Search for the cell housing the specified text and yield its (X, Y) center coordinate. 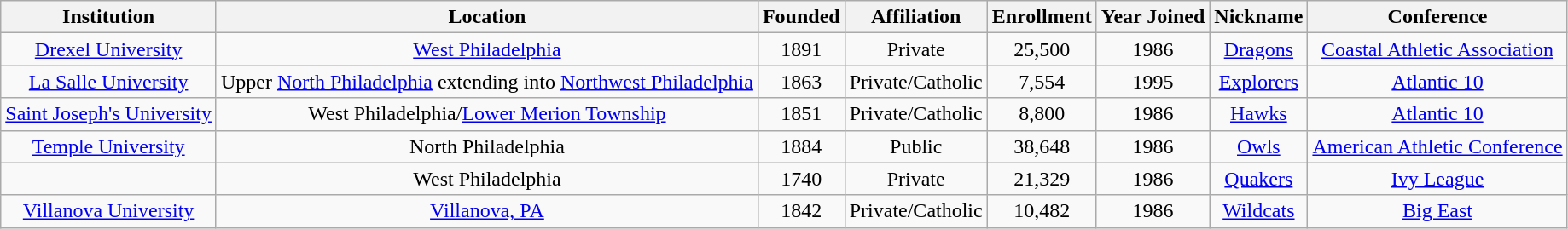
Saint Joseph's University (109, 114)
Ivy League (1437, 179)
21,329 (1042, 179)
Dragons (1259, 49)
Hawks (1259, 114)
8,800 (1042, 114)
Founded (801, 17)
1891 (801, 49)
American Athletic Conference (1437, 146)
1863 (801, 82)
Public (916, 146)
North Philadelphia (486, 146)
Wildcats (1259, 211)
1851 (801, 114)
1995 (1153, 82)
Villanova, PA (486, 211)
La Salle University (109, 82)
Drexel University (109, 49)
38,648 (1042, 146)
Institution (109, 17)
Enrollment (1042, 17)
Conference (1437, 17)
10,482 (1042, 211)
1740 (801, 179)
Location (486, 17)
Explorers (1259, 82)
Upper North Philadelphia extending into Northwest Philadelphia (486, 82)
Owls (1259, 146)
Coastal Athletic Association (1437, 49)
Nickname (1259, 17)
1842 (801, 211)
Temple University (109, 146)
Big East (1437, 211)
1884 (801, 146)
Affiliation (916, 17)
Year Joined (1153, 17)
Villanova University (109, 211)
7,554 (1042, 82)
25,500 (1042, 49)
Quakers (1259, 179)
West Philadelphia/Lower Merion Township (486, 114)
